Locate the cell with the specified text and output its [X, Y] center coordinate. 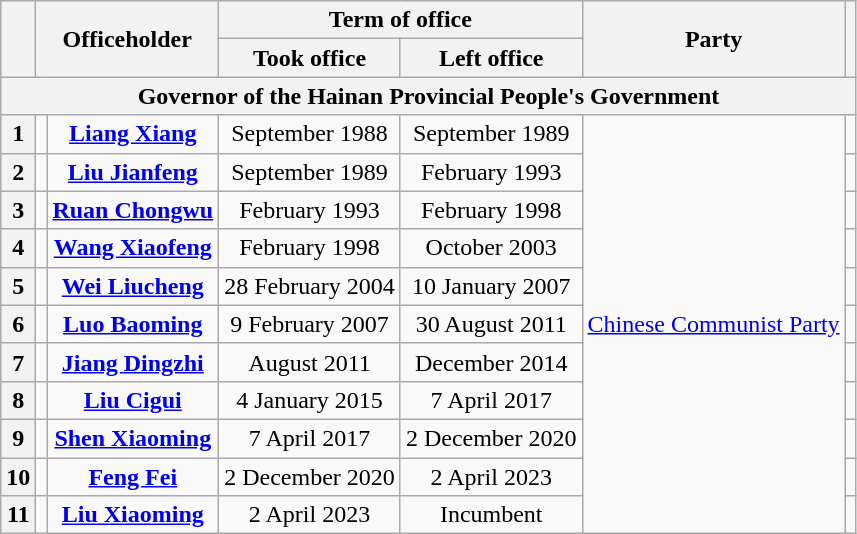
1 [18, 134]
Left office [491, 58]
8 [18, 400]
3 [18, 210]
Chinese Communist Party [714, 324]
Took office [310, 58]
Governor of the Hainan Provincial People's Government [428, 96]
28 February 2004 [310, 286]
30 August 2011 [491, 324]
6 [18, 324]
Liu Jianfeng [133, 172]
7 [18, 362]
9 [18, 438]
Feng Fei [133, 477]
10 [18, 477]
2 [18, 172]
September 1988 [310, 134]
August 2011 [310, 362]
Ruan Chongwu [133, 210]
Wei Liucheng [133, 286]
11 [18, 515]
Liu Cigui [133, 400]
Shen Xiaoming [133, 438]
Liu Xiaoming [133, 515]
October 2003 [491, 248]
Liang Xiang [133, 134]
December 2014 [491, 362]
5 [18, 286]
Wang Xiaofeng [133, 248]
Incumbent [491, 515]
9 February 2007 [310, 324]
10 January 2007 [491, 286]
4 January 2015 [310, 400]
Luo Baoming [133, 324]
Party [714, 39]
4 [18, 248]
Jiang Dingzhi [133, 362]
Officeholder [128, 39]
Term of office [400, 20]
